Return the [x, y] coordinate for the center point of the cell that contains the specified text.  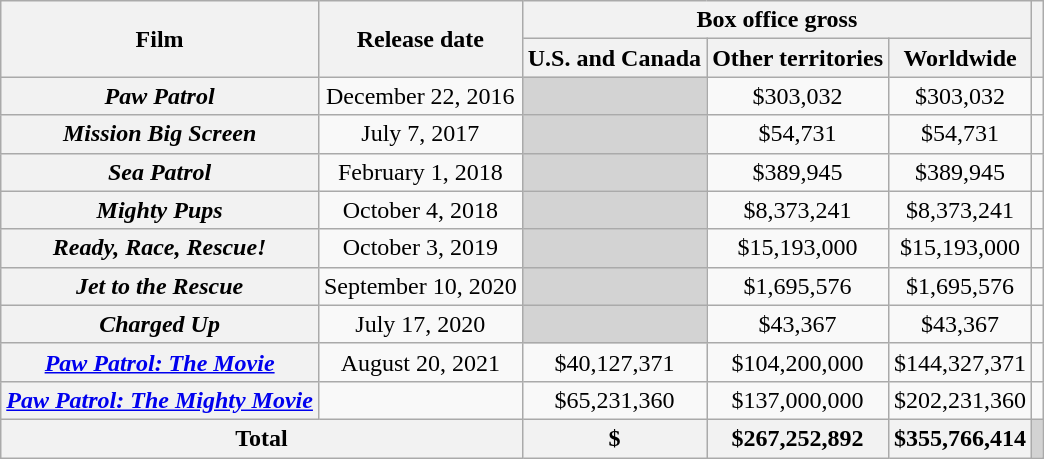
$144,327,371 [960, 362]
Paw Patrol: The Movie [160, 362]
Release date [420, 39]
$202,231,360 [960, 400]
October 3, 2019 [420, 248]
August 20, 2021 [420, 362]
Paw Patrol [160, 96]
Mission Big Screen [160, 134]
Film [160, 39]
Worldwide [960, 58]
Mighty Pups [160, 210]
$65,231,360 [614, 400]
Paw Patrol: The Mighty Movie [160, 400]
July 7, 2017 [420, 134]
Jet to the Rescue [160, 286]
$ [614, 438]
February 1, 2018 [420, 172]
$355,766,414 [960, 438]
October 4, 2018 [420, 210]
September 10, 2020 [420, 286]
December 22, 2016 [420, 96]
Box office gross [776, 20]
July 17, 2020 [420, 324]
Total [262, 438]
U.S. and Canada [614, 58]
$40,127,371 [614, 362]
$137,000,000 [798, 400]
Other territories [798, 58]
Charged Up [160, 324]
Sea Patrol [160, 172]
$267,252,892 [798, 438]
$104,200,000 [798, 362]
Ready, Race, Rescue! [160, 248]
